Output the [x, y] coordinate of the center of the cell containing the given text.  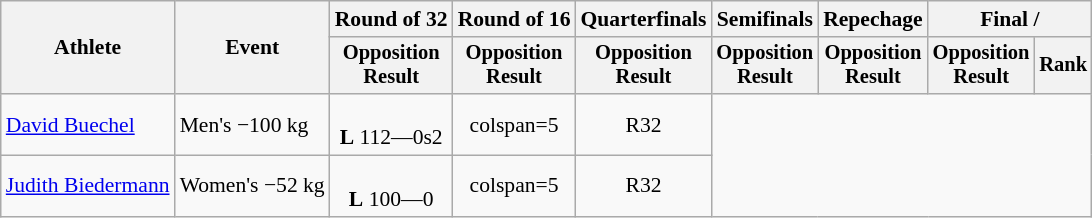
Men's −100 kg [252, 124]
Women's −52 kg [252, 186]
Round of 16 [514, 19]
Repechage [873, 19]
Quarterfinals [643, 19]
David Buechel [88, 124]
Event [252, 48]
L 112—0s2 [392, 124]
Final / [1010, 19]
Round of 32 [392, 19]
L 100—0 [392, 186]
Rank [1063, 66]
Judith Biedermann [88, 186]
Athlete [88, 48]
Semifinals [766, 19]
